Return the [X, Y] coordinate for the center point of the cell that contains the specified text.  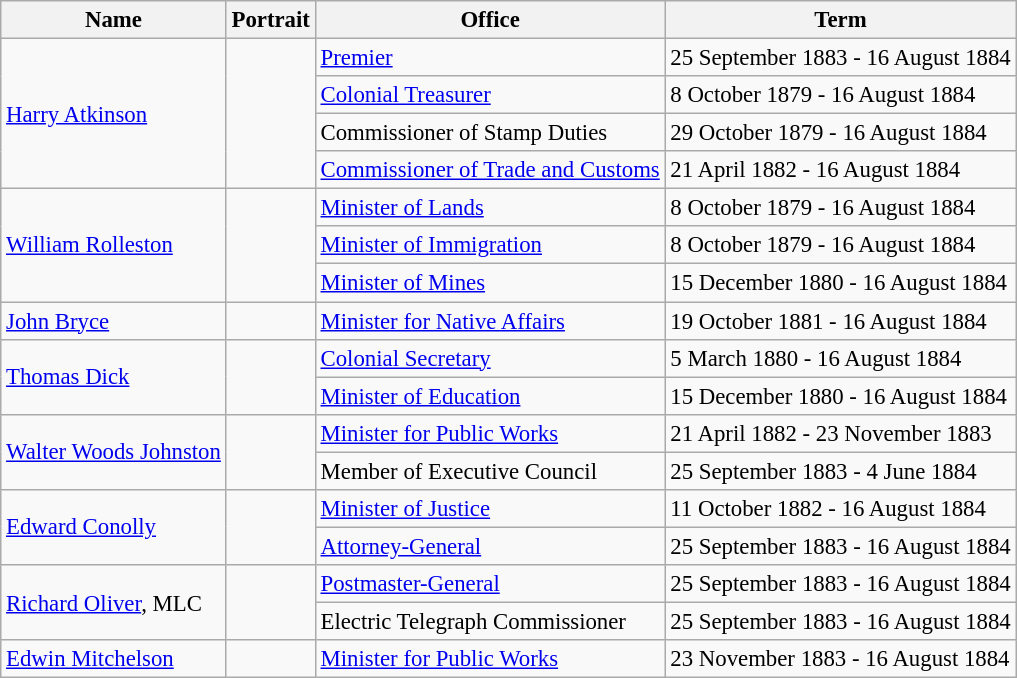
23 November 1883 - 16 August 1884 [840, 659]
John Bryce [114, 321]
21 April 1882 - 23 November 1883 [840, 433]
11 October 1882 - 16 August 1884 [840, 509]
25 September 1883 - 4 June 1884 [840, 471]
Member of Executive Council [490, 471]
Electric Telegraph Commissioner [490, 621]
Minister of Justice [490, 509]
Office [490, 20]
Colonial Treasurer [490, 95]
Name [114, 20]
Harry Atkinson [114, 114]
Minister of Education [490, 396]
Walter Woods Johnston [114, 452]
Minister for Native Affairs [490, 321]
Commissioner of Trade and Customs [490, 170]
William Rolleston [114, 246]
29 October 1879 - 16 August 1884 [840, 133]
19 October 1881 - 16 August 1884 [840, 321]
Edwin Mitchelson [114, 659]
Edward Conolly [114, 528]
Attorney-General [490, 546]
Richard Oliver, MLC [114, 602]
21 April 1882 - 16 August 1884 [840, 170]
Postmaster-General [490, 584]
Minister of Immigration [490, 245]
Colonial Secretary [490, 358]
Thomas Dick [114, 376]
Premier [490, 58]
Minister of Lands [490, 208]
Commissioner of Stamp Duties [490, 133]
Minister of Mines [490, 283]
Term [840, 20]
5 March 1880 - 16 August 1884 [840, 358]
Portrait [270, 20]
